Return (X, Y) of the center of cell containing provided text 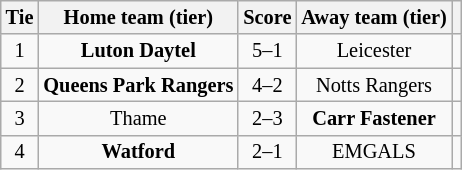
Notts Rangers (374, 85)
Watford (138, 152)
Score (267, 17)
Thame (138, 118)
Away team (tier) (374, 17)
Carr Fastener (374, 118)
2–3 (267, 118)
1 (20, 51)
Queens Park Rangers (138, 85)
2–1 (267, 152)
3 (20, 118)
4–2 (267, 85)
Tie (20, 17)
EMGALS (374, 152)
4 (20, 152)
5–1 (267, 51)
2 (20, 85)
Home team (tier) (138, 17)
Leicester (374, 51)
Luton Daytel (138, 51)
